Determine the (x, y) coordinate at the center of the cell enclosing the given text.  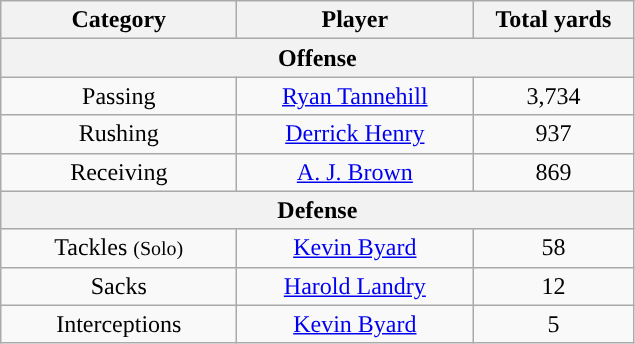
Passing (119, 96)
Category (119, 20)
Tackles (Solo) (119, 248)
Offense (318, 58)
869 (554, 172)
5 (554, 324)
937 (554, 134)
Sacks (119, 286)
12 (554, 286)
Harold Landry (355, 286)
Total yards (554, 20)
3,734 (554, 96)
A. J. Brown (355, 172)
Ryan Tannehill (355, 96)
Interceptions (119, 324)
58 (554, 248)
Player (355, 20)
Receiving (119, 172)
Rushing (119, 134)
Defense (318, 210)
Derrick Henry (355, 134)
